Find where the given text appears and provide that cell's center as [X, Y] coordinate. 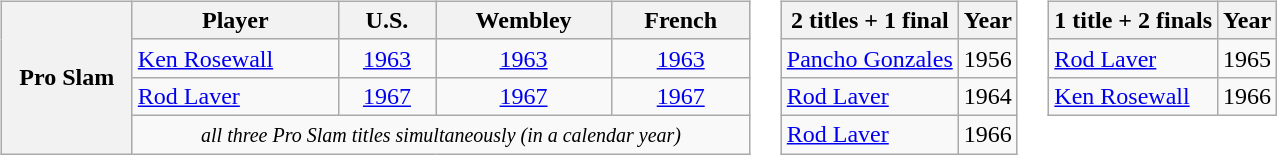
Player [235, 20]
all three Pro Slam titles simultaneously (in a calendar year) [440, 134]
Wembley [524, 20]
2 titles + 1 final [870, 20]
1 title + 2 finals [1134, 20]
U.S. [386, 20]
Pancho Gonzales [870, 58]
French [681, 20]
1964 [988, 96]
Pro Slam [66, 77]
1956 [988, 58]
1965 [1248, 58]
